Pinpoint the cell where the given text exists, returning its (x, y) midpoint coordinate. 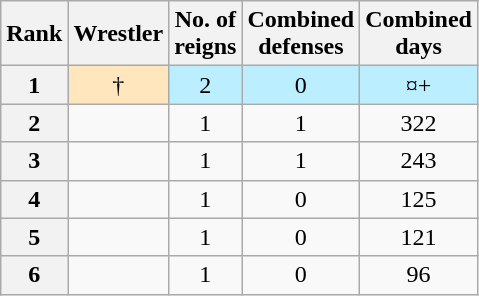
4 (34, 199)
96 (419, 275)
Combineddefenses (301, 34)
† (118, 85)
243 (419, 161)
6 (34, 275)
125 (419, 199)
Wrestler (118, 34)
Combineddays (419, 34)
5 (34, 237)
3 (34, 161)
322 (419, 123)
121 (419, 237)
Rank (34, 34)
¤+ (419, 85)
No. ofreigns (206, 34)
